Return [x, y] of the center of cell containing provided text 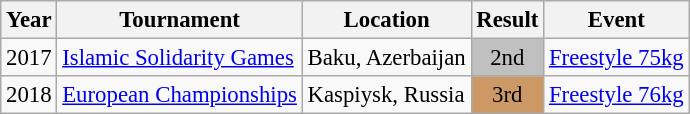
Baku, Azerbaijan [386, 58]
2nd [508, 58]
2018 [29, 95]
Result [508, 20]
European Championships [180, 95]
2017 [29, 58]
Tournament [180, 20]
3rd [508, 95]
Freestyle 75kg [616, 58]
Location [386, 20]
Kaspiysk, Russia [386, 95]
Islamic Solidarity Games [180, 58]
Year [29, 20]
Event [616, 20]
Freestyle 76kg [616, 95]
